Capture the cell that displays the provided text and extract its (x, y) central coordinate. 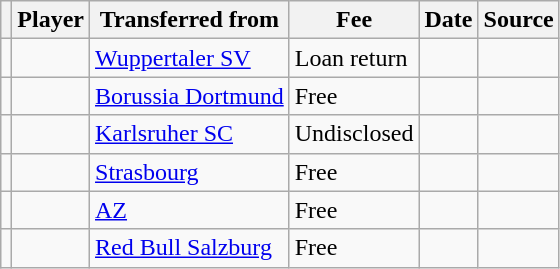
Loan return (354, 58)
AZ (190, 210)
Player (51, 20)
Undisclosed (354, 134)
Fee (354, 20)
Wuppertaler SV (190, 58)
Borussia Dortmund (190, 96)
Transferred from (190, 20)
Source (518, 20)
Red Bull Salzburg (190, 248)
Strasbourg (190, 172)
Karlsruher SC (190, 134)
Date (448, 20)
